Capture the cell that displays the provided text and extract its (X, Y) central coordinate. 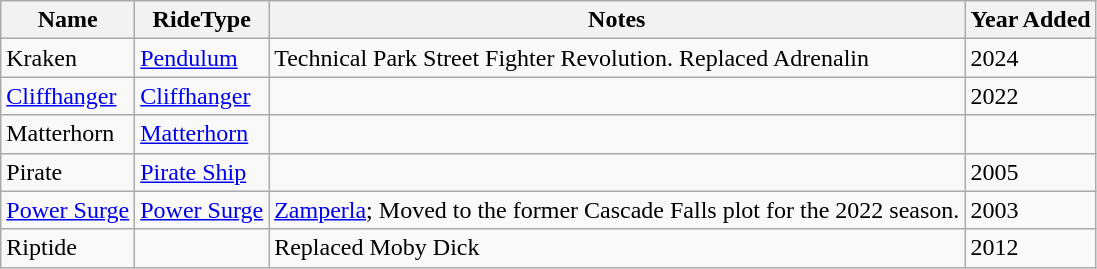
RideType (202, 20)
Kraken (68, 58)
Replaced Moby Dick (617, 248)
Pirate Ship (202, 172)
2012 (1030, 248)
Zamperla; Moved to the former Cascade Falls plot for the 2022 season. (617, 210)
2024 (1030, 58)
Year Added (1030, 20)
Notes (617, 20)
2022 (1030, 96)
Name (68, 20)
Pirate (68, 172)
Technical Park Street Fighter Revolution. Replaced Adrenalin (617, 58)
Riptide (68, 248)
Pendulum (202, 58)
2003 (1030, 210)
2005 (1030, 172)
